Return the [x, y] coordinate for the center point of the cell that contains the specified text.  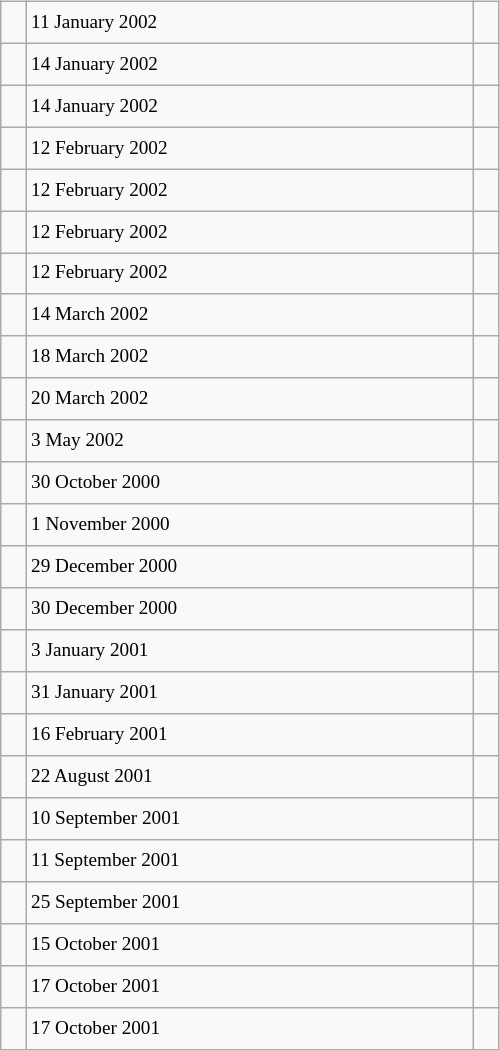
22 August 2001 [249, 777]
31 January 2001 [249, 693]
30 October 2000 [249, 483]
30 December 2000 [249, 609]
29 December 2000 [249, 567]
16 February 2001 [249, 735]
20 March 2002 [249, 399]
25 September 2001 [249, 902]
14 March 2002 [249, 315]
18 March 2002 [249, 357]
11 January 2002 [249, 22]
11 September 2001 [249, 861]
10 September 2001 [249, 819]
3 January 2001 [249, 651]
15 October 2001 [249, 944]
1 November 2000 [249, 525]
3 May 2002 [249, 441]
